Scan for the cell matching the given text and deliver its (X, Y) coordinate at center. 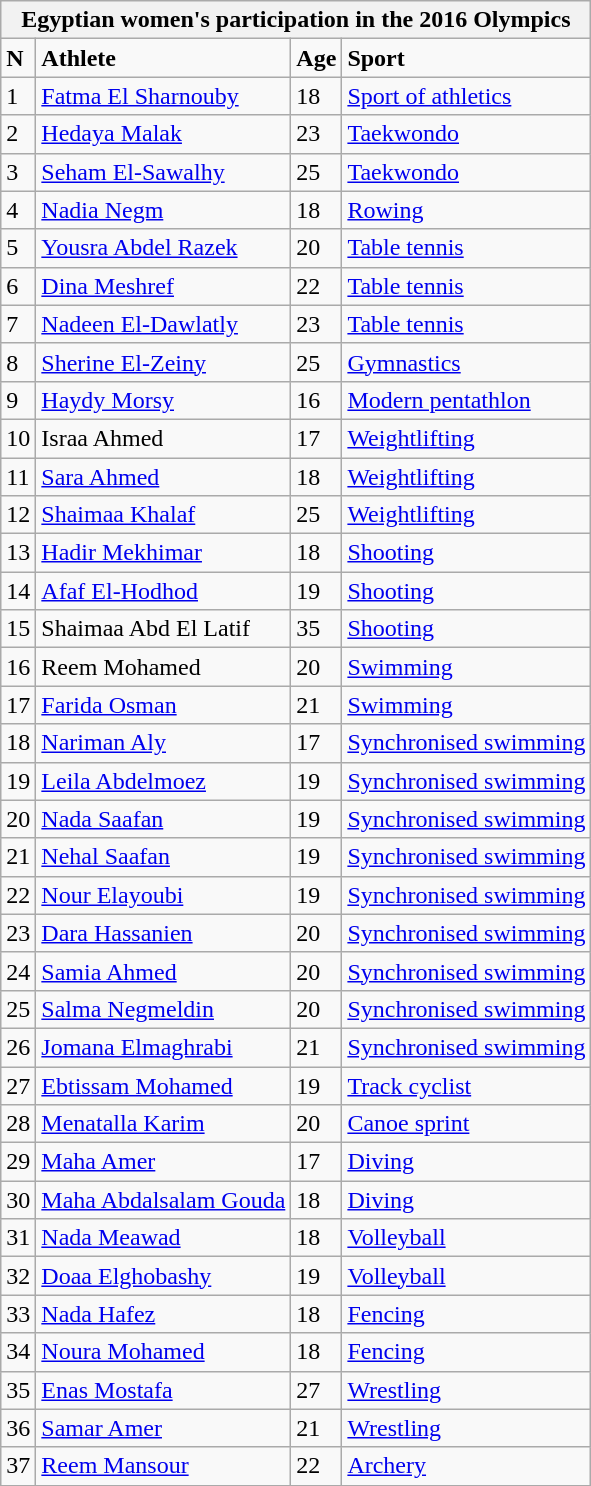
Shaimaa Abd El Latif (164, 629)
Rowing (466, 210)
9 (18, 400)
Sport (466, 58)
Sara Ahmed (164, 477)
15 (18, 629)
28 (18, 1124)
Nada Meawad (164, 1238)
Nehal Saafan (164, 857)
Samia Ahmed (164, 971)
Athlete (164, 58)
Sherine El-Zeiny (164, 362)
Reem Mansour (164, 1466)
Archery (466, 1466)
5 (18, 248)
Salma Negmeldin (164, 1009)
Yousra Abdel Razek (164, 248)
36 (18, 1428)
Hedaya Malak (164, 134)
24 (18, 971)
Dina Meshref (164, 286)
33 (18, 1314)
7 (18, 324)
Afaf El-Hodhod (164, 591)
Nadeen El-Dawlatly (164, 324)
Israa Ahmed (164, 438)
26 (18, 1047)
30 (18, 1200)
8 (18, 362)
Maha Amer (164, 1162)
12 (18, 515)
Haydy Morsy (164, 400)
Nour Elayoubi (164, 895)
Age (316, 58)
Samar Amer (164, 1428)
13 (18, 553)
Reem Mohamed (164, 667)
34 (18, 1352)
Hadir Mekhimar (164, 553)
6 (18, 286)
Sport of athletics (466, 96)
N (18, 58)
Dara Hassanien (164, 933)
29 (18, 1162)
37 (18, 1466)
14 (18, 591)
Fatma El Sharnouby (164, 96)
Leila Abdelmoez (164, 781)
Nadia Negm (164, 210)
Shaimaa Khalaf (164, 515)
Menatalla Karim (164, 1124)
10 (18, 438)
32 (18, 1276)
3 (18, 172)
11 (18, 477)
Ebtissam Mohamed (164, 1085)
Modern pentathlon (466, 400)
Egyptian women's participation in the 2016 Olympics (296, 20)
Nada Saafan (164, 819)
Track cyclist (466, 1085)
Gymnastics (466, 362)
31 (18, 1238)
Nada Hafez (164, 1314)
Doaa Elghobashy (164, 1276)
Nariman Aly (164, 743)
Seham El-Sawalhy (164, 172)
Jomana Elmaghrabi (164, 1047)
Canoe sprint (466, 1124)
Farida Osman (164, 705)
Enas Mostafa (164, 1390)
1 (18, 96)
Noura Mohamed (164, 1352)
Maha Abdalsalam Gouda (164, 1200)
2 (18, 134)
4 (18, 210)
